Pinpoint the cell where the given text exists, returning its [x, y] midpoint coordinate. 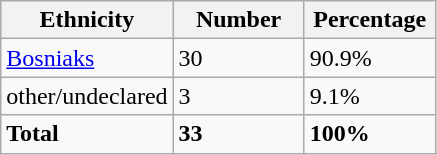
other/undeclared [87, 96]
9.1% [370, 96]
Bosniaks [87, 58]
Percentage [370, 20]
Total [87, 134]
100% [370, 134]
Number [238, 20]
3 [238, 96]
30 [238, 58]
Ethnicity [87, 20]
90.9% [370, 58]
33 [238, 134]
